Scan for the cell matching the given text and deliver its [x, y] coordinate at center. 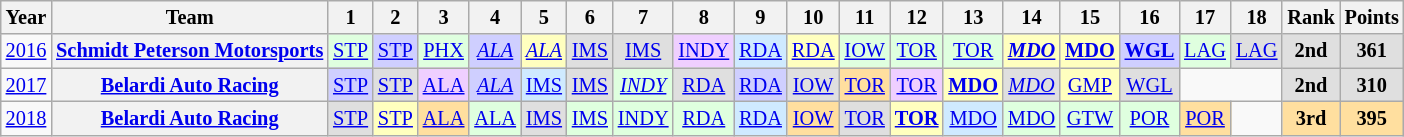
11 [865, 17]
361 [1372, 51]
395 [1372, 118]
2018 [26, 118]
14 [1032, 17]
4 [495, 17]
2 [396, 17]
310 [1372, 85]
GMP [1090, 85]
12 [916, 17]
3 [444, 17]
15 [1090, 17]
1 [350, 17]
9 [760, 17]
10 [814, 17]
2016 [26, 51]
16 [1150, 17]
PHX [444, 51]
2017 [26, 85]
17 [1205, 17]
8 [704, 17]
7 [644, 17]
Rank [1310, 17]
Team [190, 17]
GTW [1090, 118]
Schmidt Peterson Motorsports [190, 51]
6 [590, 17]
Points [1372, 17]
Year [26, 17]
5 [544, 17]
18 [1257, 17]
13 [973, 17]
3rd [1310, 118]
